Search for the cell housing the specified text and yield its [x, y] center coordinate. 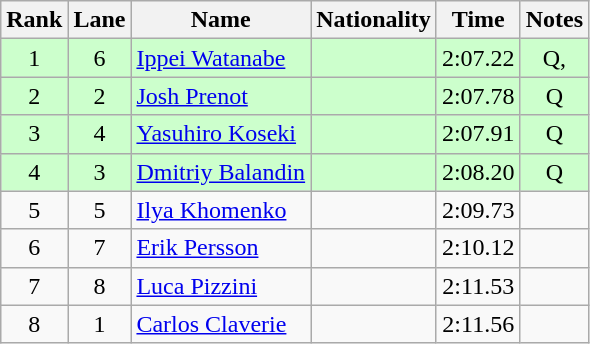
Erik Persson [221, 248]
2:11.56 [478, 324]
Nationality [374, 20]
Notes [554, 20]
2:07.78 [478, 96]
2:09.73 [478, 210]
Ippei Watanabe [221, 58]
Time [478, 20]
Josh Prenot [221, 96]
2:07.91 [478, 134]
2:11.53 [478, 286]
2:10.12 [478, 248]
Luca Pizzini [221, 286]
Dmitriy Balandin [221, 172]
Name [221, 20]
Rank [34, 20]
Lane [100, 20]
Yasuhiro Koseki [221, 134]
Ilya Khomenko [221, 210]
2:08.20 [478, 172]
2:07.22 [478, 58]
Carlos Claverie [221, 324]
Q, [554, 58]
